Identify which cell holds the provided text, then report its (x, y) central coordinate. 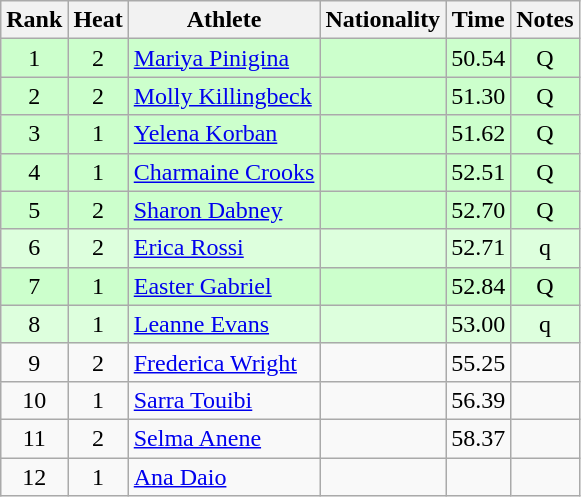
11 (34, 438)
Heat (98, 20)
56.39 (478, 400)
Athlete (224, 20)
58.37 (478, 438)
Selma Anene (224, 438)
Leanne Evans (224, 324)
Erica Rossi (224, 248)
51.62 (478, 134)
Molly Killingbeck (224, 96)
9 (34, 362)
Charmaine Crooks (224, 172)
Easter Gabriel (224, 286)
6 (34, 248)
7 (34, 286)
53.00 (478, 324)
55.25 (478, 362)
52.51 (478, 172)
Sarra Touibi (224, 400)
Mariya Pinigina (224, 58)
52.70 (478, 210)
51.30 (478, 96)
12 (34, 477)
8 (34, 324)
52.71 (478, 248)
3 (34, 134)
52.84 (478, 286)
Yelena Korban (224, 134)
50.54 (478, 58)
10 (34, 400)
Time (478, 20)
Frederica Wright (224, 362)
5 (34, 210)
Sharon Dabney (224, 210)
4 (34, 172)
Nationality (383, 20)
Ana Daio (224, 477)
Rank (34, 20)
Notes (545, 20)
